Output the (X, Y) coordinate of the center of the cell containing the given text.  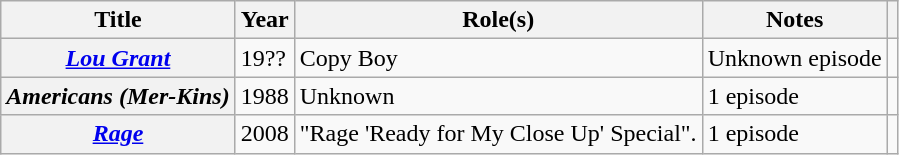
"Rage 'Ready for My Close Up' Special". (498, 134)
2008 (264, 134)
Copy Boy (498, 58)
Notes (794, 20)
Americans (Mer-Kins) (118, 96)
Rage (118, 134)
Year (264, 20)
Title (118, 20)
Role(s) (498, 20)
Unknown (498, 96)
Lou Grant (118, 58)
Unknown episode (794, 58)
1988 (264, 96)
19?? (264, 58)
